Output the (X, Y) coordinate of the center of the cell containing the given text.  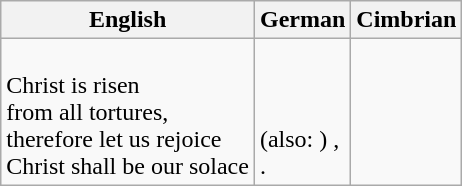
English (128, 20)
German (302, 20)
(also: ) , . (302, 112)
Cimbrian (406, 20)
Christ is risen from all tortures, therefore let us rejoice Christ shall be our solace (128, 112)
